Determine the (x, y) coordinate at the center of the cell enclosing the given text.  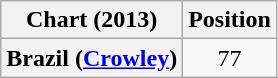
Position (230, 20)
Chart (2013) (92, 20)
77 (230, 58)
Brazil (Crowley) (92, 58)
